Return (x, y) of the center of cell containing provided text 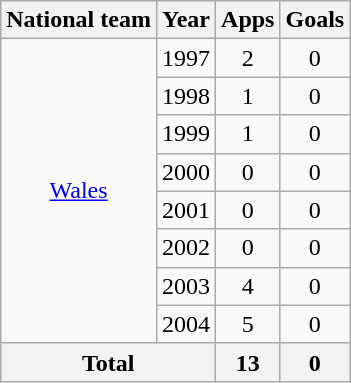
Apps (248, 20)
2001 (186, 210)
2003 (186, 286)
Total (108, 362)
5 (248, 324)
1997 (186, 58)
2002 (186, 248)
Year (186, 20)
2004 (186, 324)
National team (79, 20)
1998 (186, 96)
4 (248, 286)
2 (248, 58)
13 (248, 362)
2000 (186, 172)
Goals (315, 20)
Wales (79, 191)
1999 (186, 134)
